Detect which cell encompasses the target text, then output its [X, Y] center coordinate. 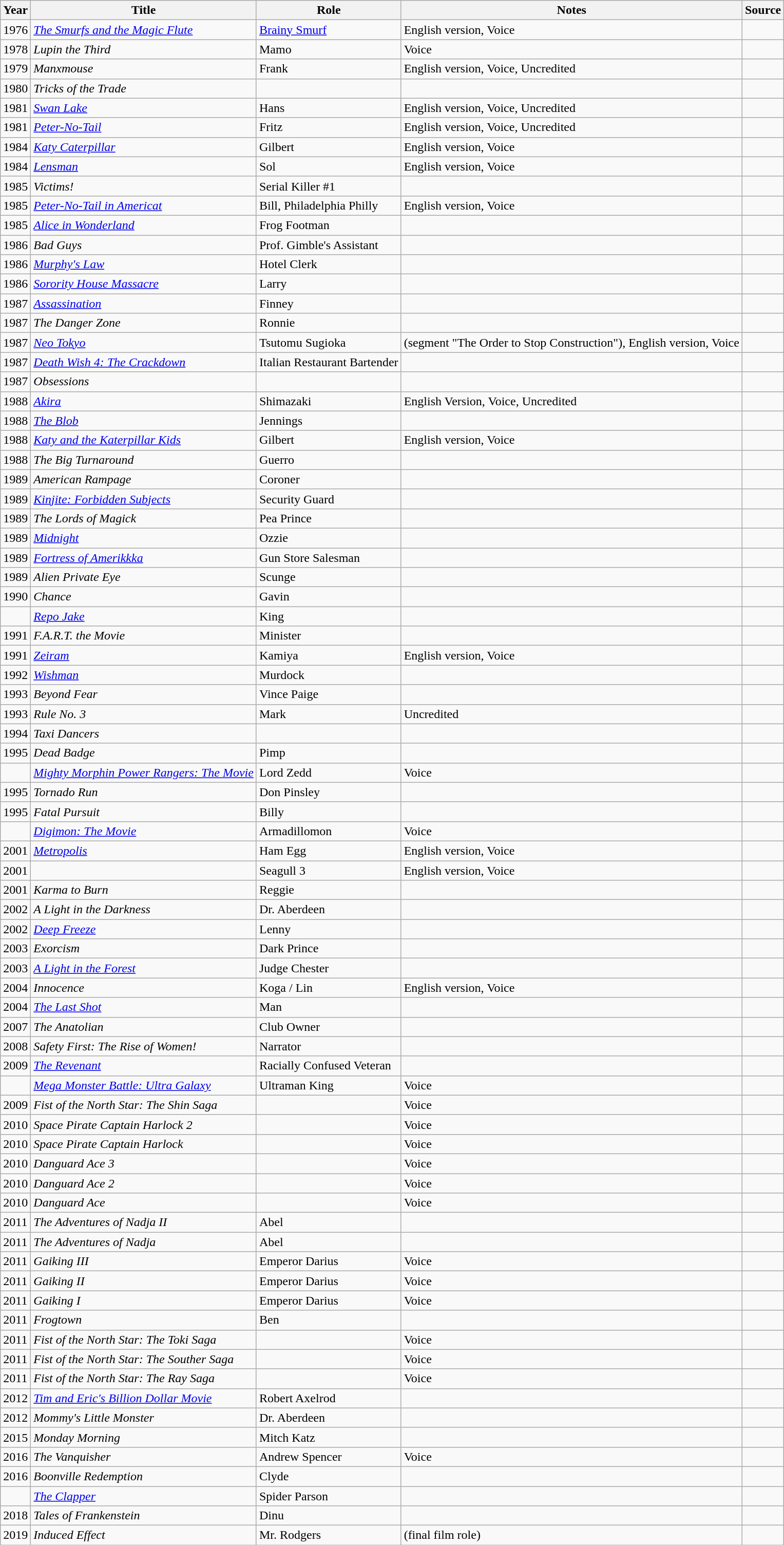
Larry [329, 284]
Coroner [329, 479]
The Big Turnaround [144, 460]
Ronnie [329, 323]
Boonville Redemption [144, 1476]
Man [329, 1007]
Bad Guys [144, 245]
Lensman [144, 166]
Koga / Lin [329, 988]
Manxmouse [144, 69]
1978 [15, 49]
Andrew Spencer [329, 1457]
Bill, Philadelphia Philly [329, 205]
Danguard Ace [144, 1203]
Finney [329, 304]
Exorcism [144, 949]
Taxi Dancers [144, 733]
1990 [15, 597]
Zeiram [144, 655]
Ozzie [329, 538]
Robert Axelrod [329, 1398]
Mighty Morphin Power Rangers: The Movie [144, 772]
Rule No. 3 [144, 714]
The Danger Zone [144, 323]
Space Pirate Captain Harlock [144, 1144]
Peter-No-Tail in Americat [144, 205]
Hotel Clerk [329, 265]
Scunge [329, 577]
Mamo [329, 49]
Neo Tokyo [144, 343]
Serial Killer #1 [329, 186]
Swan Lake [144, 108]
Akira [144, 401]
Fist of the North Star: The Shin Saga [144, 1105]
Source [763, 10]
Frog Footman [329, 225]
Gaiking III [144, 1261]
Murphy's Law [144, 265]
Spider Parson [329, 1496]
Lupin the Third [144, 49]
Guerro [329, 460]
Danguard Ace 3 [144, 1163]
(segment "The Order to Stop Construction"), English version, Voice [571, 343]
Italian Restaurant Bartender [329, 362]
Innocence [144, 988]
Pimp [329, 753]
The Clapper [144, 1496]
Mommy's Little Monster [144, 1418]
Dead Badge [144, 753]
Mitch Katz [329, 1437]
The Last Shot [144, 1007]
Dinu [329, 1516]
Tim and Eric's Billion Dollar Movie [144, 1398]
Peter-No-Tail [144, 127]
Gaiking I [144, 1301]
1994 [15, 733]
Fritz [329, 127]
Fatal Pursuit [144, 812]
Clyde [329, 1476]
Monday Morning [144, 1437]
Minister [329, 636]
Katy Caterpillar [144, 147]
Wishman [144, 675]
Uncredited [571, 714]
Metropolis [144, 851]
Racially Confused Veteran [329, 1066]
Repo Jake [144, 616]
Danguard Ace 2 [144, 1183]
Karma to Burn [144, 890]
Fist of the North Star: The Ray Saga [144, 1379]
Katy and the Katerpillar Kids [144, 440]
Fortress of Amerikkka [144, 557]
Gun Store Salesman [329, 557]
Tsutomu Sugioka [329, 343]
Ham Egg [329, 851]
The Vanquisher [144, 1457]
1980 [15, 88]
Murdock [329, 675]
Beyond Fear [144, 694]
Don Pinsley [329, 792]
Fist of the North Star: The Toki Saga [144, 1340]
Frank [329, 69]
Alice in Wonderland [144, 225]
2015 [15, 1437]
Security Guard [329, 499]
2008 [15, 1046]
American Rampage [144, 479]
Alien Private Eye [144, 577]
Year [15, 10]
Title [144, 10]
Billy [329, 812]
Tricks of the Trade [144, 88]
Judge Chester [329, 968]
Deep Freeze [144, 929]
Club Owner [329, 1027]
Shimazaki [329, 401]
Sorority House Massacre [144, 284]
Prof. Gimble's Assistant [329, 245]
Ultraman King [329, 1085]
The Adventures of Nadja II [144, 1222]
Induced Effect [144, 1535]
Tornado Run [144, 792]
Notes [571, 10]
The Revenant [144, 1066]
(final film role) [571, 1535]
Space Pirate Captain Harlock 2 [144, 1124]
Narrator [329, 1046]
Mr. Rodgers [329, 1535]
English Version, Voice, Uncredited [571, 401]
Ben [329, 1320]
1979 [15, 69]
Role [329, 10]
Fist of the North Star: The Souther Saga [144, 1359]
The Anatolian [144, 1027]
Death Wish 4: The Crackdown [144, 362]
Vince Paige [329, 694]
A Light in the Darkness [144, 910]
The Adventures of Nadja [144, 1242]
Lord Zedd [329, 772]
Gaiking II [144, 1281]
Victims! [144, 186]
The Smurfs and the Magic Flute [144, 30]
Hans [329, 108]
Armadillomon [329, 831]
2019 [15, 1535]
The Lords of Magick [144, 518]
1992 [15, 675]
Safety First: The Rise of Women! [144, 1046]
Dark Prince [329, 949]
Mega Monster Battle: Ultra Galaxy [144, 1085]
1976 [15, 30]
Mark [329, 714]
Digimon: The Movie [144, 831]
Gavin [329, 597]
Kinjite: Forbidden Subjects [144, 499]
Sol [329, 166]
Chance [144, 597]
2007 [15, 1027]
Tales of Frankenstein [144, 1516]
Frogtown [144, 1320]
Kamiya [329, 655]
Seagull 3 [329, 871]
The Blob [144, 421]
Obsessions [144, 382]
Midnight [144, 538]
A Light in the Forest [144, 968]
Pea Prince [329, 518]
Assassination [144, 304]
Lenny [329, 929]
2018 [15, 1516]
Brainy Smurf [329, 30]
F.A.R.T. the Movie [144, 636]
Jennings [329, 421]
Reggie [329, 890]
King [329, 616]
